Return [X, Y] of the center of cell containing provided text 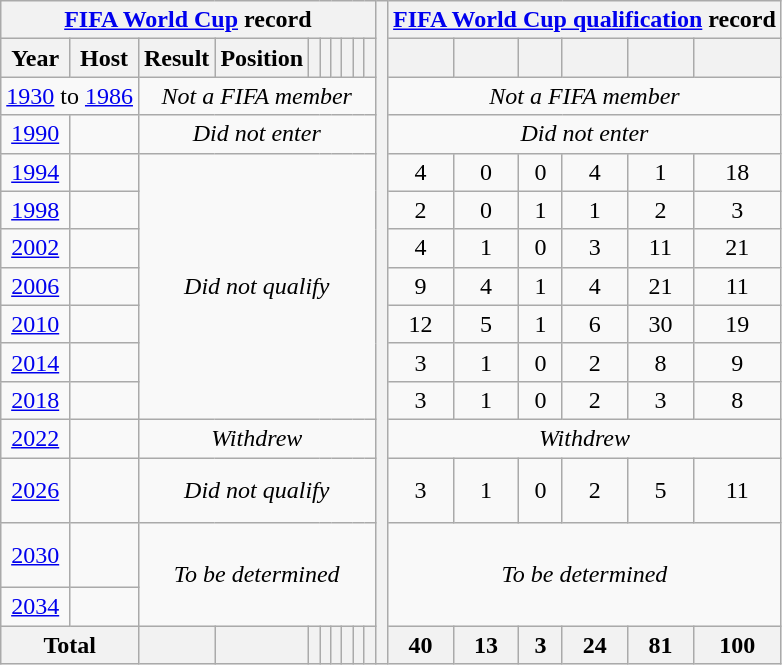
6 [595, 324]
Result [176, 58]
19 [737, 324]
2006 [36, 286]
100 [737, 645]
1994 [36, 172]
1990 [36, 134]
FIFA World Cup record [188, 20]
18 [737, 172]
24 [595, 645]
81 [661, 645]
2030 [36, 556]
1930 to 1986 [70, 96]
2002 [36, 248]
Host [104, 58]
FIFA World Cup qualification record [585, 20]
2018 [36, 400]
2014 [36, 362]
1998 [36, 210]
Total [70, 645]
30 [661, 324]
Position [262, 58]
12 [421, 324]
2026 [36, 490]
13 [486, 645]
2010 [36, 324]
2034 [36, 607]
Year [36, 58]
2022 [36, 438]
40 [421, 645]
